Capture the cell that displays the provided text and extract its [x, y] central coordinate. 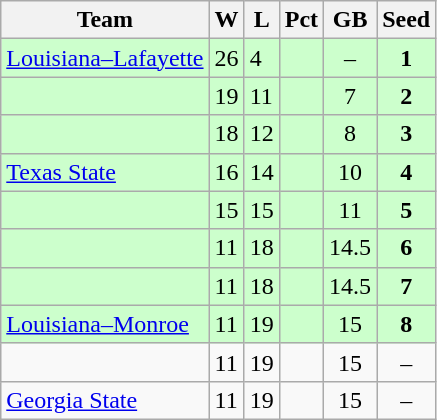
10 [350, 172]
Team [105, 20]
6 [406, 248]
3 [406, 134]
16 [226, 172]
12 [262, 134]
14 [262, 172]
5 [406, 210]
1 [406, 58]
Seed [406, 20]
L [262, 20]
2 [406, 96]
Texas State [105, 172]
Louisiana–Monroe [105, 324]
GB [350, 20]
Louisiana–Lafayette [105, 58]
W [226, 20]
Pct [301, 20]
26 [226, 58]
Georgia State [105, 400]
